Return (X, Y) of the center of cell containing provided text 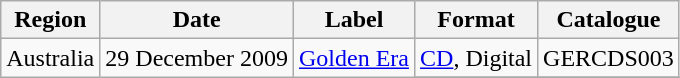
CD, Digital (476, 58)
29 December 2009 (197, 58)
Catalogue (609, 20)
Australia (50, 58)
GERCDS003 (609, 58)
Region (50, 20)
Golden Era (354, 58)
Label (354, 20)
Date (197, 20)
Format (476, 20)
